Capture the cell that displays the provided text and extract its (X, Y) central coordinate. 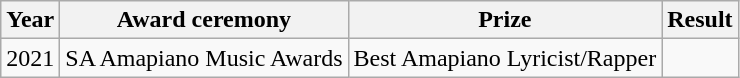
2021 (30, 58)
Year (30, 20)
Best Amapiano Lyricist/Rapper (505, 58)
Prize (505, 20)
Award ceremony (204, 20)
Result (700, 20)
SA Amapiano Music Awards (204, 58)
